Detect which cell encompasses the target text, then output its [x, y] center coordinate. 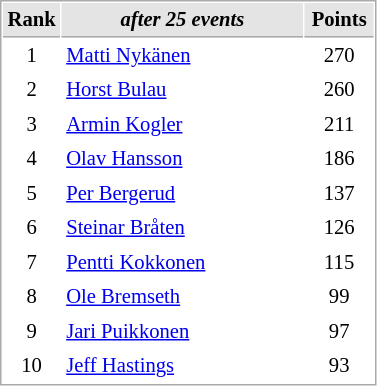
97 [340, 332]
93 [340, 366]
Jari Puikkonen [183, 332]
3 [32, 124]
211 [340, 124]
Horst Bulau [183, 90]
7 [32, 262]
Pentti Kokkonen [183, 262]
8 [32, 296]
Matti Nykänen [183, 56]
Jeff Hastings [183, 366]
2 [32, 90]
99 [340, 296]
4 [32, 158]
270 [340, 56]
9 [32, 332]
Olav Hansson [183, 158]
5 [32, 194]
Armin Kogler [183, 124]
137 [340, 194]
after 25 events [183, 20]
Per Bergerud [183, 194]
6 [32, 228]
126 [340, 228]
1 [32, 56]
115 [340, 262]
10 [32, 366]
Rank [32, 20]
Steinar Bråten [183, 228]
Ole Bremseth [183, 296]
Points [340, 20]
260 [340, 90]
186 [340, 158]
